Detect which cell encompasses the target text, then output its (x, y) center coordinate. 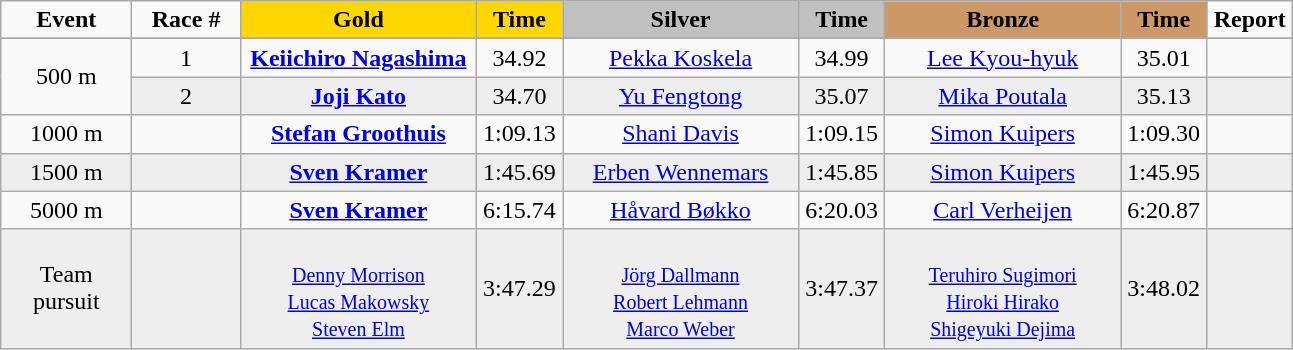
Jörg DallmannRobert LehmannMarco Weber (680, 288)
Lee Kyou-hyuk (1003, 58)
35.07 (842, 96)
1500 m (66, 172)
3:47.37 (842, 288)
1 (186, 58)
2 (186, 96)
Carl Verheijen (1003, 210)
35.01 (1164, 58)
Mika Poutala (1003, 96)
1:09.15 (842, 134)
5000 m (66, 210)
34.92 (519, 58)
3:47.29 (519, 288)
500 m (66, 77)
3:48.02 (1164, 288)
Erben Wennemars (680, 172)
34.99 (842, 58)
Stefan Groothuis (358, 134)
Pekka Koskela (680, 58)
Keiichiro Nagashima (358, 58)
1000 m (66, 134)
Event (66, 20)
34.70 (519, 96)
Shani Davis (680, 134)
6:15.74 (519, 210)
Joji Kato (358, 96)
1:45.69 (519, 172)
Silver (680, 20)
6:20.87 (1164, 210)
6:20.03 (842, 210)
Yu Fengtong (680, 96)
Teruhiro SugimoriHiroki HirakoShigeyuki Dejima (1003, 288)
Race # (186, 20)
1:09.30 (1164, 134)
Report (1250, 20)
Bronze (1003, 20)
1:45.95 (1164, 172)
Denny MorrisonLucas MakowskySteven Elm (358, 288)
1:45.85 (842, 172)
35.13 (1164, 96)
Gold (358, 20)
Team pursuit (66, 288)
1:09.13 (519, 134)
Håvard Bøkko (680, 210)
